Return [X, Y] of the center of cell containing provided text 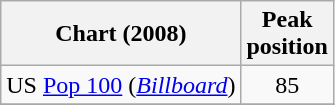
Peakposition [287, 34]
US Pop 100 (Billboard) [121, 85]
Chart (2008) [121, 34]
85 [287, 85]
